Pinpoint the cell where the given text exists, returning its [X, Y] midpoint coordinate. 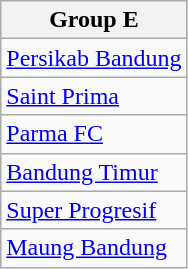
Parma FC [94, 134]
Saint Prima [94, 96]
Super Progresif [94, 210]
Group E [94, 20]
Bandung Timur [94, 172]
Persikab Bandung [94, 58]
Maung Bandung [94, 248]
